Detect which cell encompasses the target text, then output its [x, y] center coordinate. 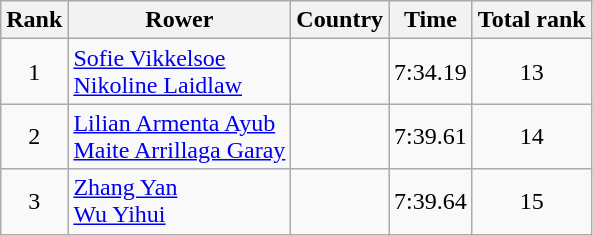
13 [532, 72]
Time [431, 20]
14 [532, 136]
1 [34, 72]
Zhang YanWu Yihui [180, 202]
Total rank [532, 20]
15 [532, 202]
7:39.64 [431, 202]
7:34.19 [431, 72]
Sofie VikkelsoeNikoline Laidlaw [180, 72]
7:39.61 [431, 136]
Rower [180, 20]
Lilian Armenta AyubMaite Arrillaga Garay [180, 136]
Rank [34, 20]
3 [34, 202]
2 [34, 136]
Country [340, 20]
